Return the [x, y] coordinate for the center point of the cell that contains the specified text.  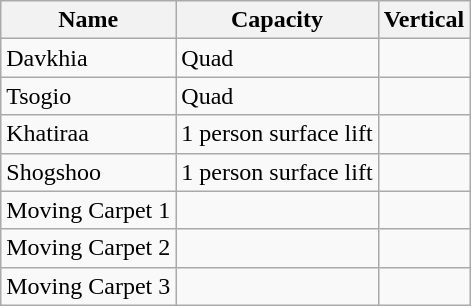
Moving Carpet 1 [88, 210]
Shogshoo [88, 172]
Tsogio [88, 96]
Moving Carpet 2 [88, 248]
Moving Carpet 3 [88, 286]
Name [88, 20]
Capacity [277, 20]
Vertical [424, 20]
Khatiraa [88, 134]
Davkhia [88, 58]
